Output the [X, Y] coordinate of the center of the cell containing the given text.  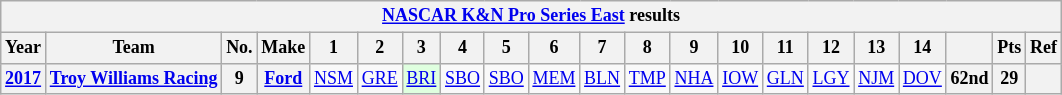
NASCAR K&N Pro Series East results [531, 16]
BRI [422, 78]
Make [284, 48]
2017 [24, 78]
IOW [740, 78]
BLN [602, 78]
Year [24, 48]
29 [1010, 78]
4 [463, 48]
5 [506, 48]
62nd [970, 78]
No. [240, 48]
11 [785, 48]
LGY [831, 78]
2 [380, 48]
Troy Williams Racing [133, 78]
GRE [380, 78]
6 [554, 48]
TMP [647, 78]
14 [923, 48]
GLN [785, 78]
7 [602, 48]
NSM [334, 78]
12 [831, 48]
13 [876, 48]
10 [740, 48]
Ford [284, 78]
3 [422, 48]
1 [334, 48]
MEM [554, 78]
DOV [923, 78]
NJM [876, 78]
Ref [1044, 48]
Pts [1010, 48]
8 [647, 48]
NHA [694, 78]
Team [133, 48]
